Identify which cell holds the provided text, then report its (x, y) central coordinate. 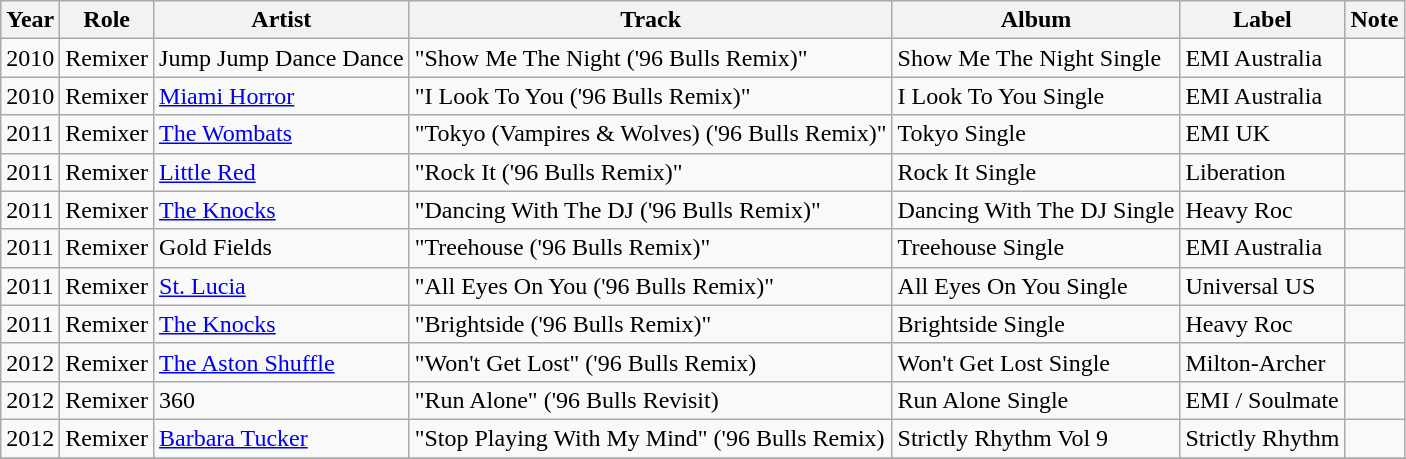
360 (282, 400)
Little Red (282, 172)
EMI UK (1262, 134)
St. Lucia (282, 286)
"Treehouse ('96 Bulls Remix)" (650, 248)
Track (650, 20)
The Wombats (282, 134)
Album (1036, 20)
"I Look To You ('96 Bulls Remix)" (650, 96)
Label (1262, 20)
Milton-Archer (1262, 362)
Strictly Rhythm (1262, 438)
Role (107, 20)
Treehouse Single (1036, 248)
Universal US (1262, 286)
Miami Horror (282, 96)
EMI / Soulmate (1262, 400)
All Eyes On You Single (1036, 286)
"Brightside ('96 Bulls Remix)" (650, 324)
"Run Alone" ('96 Bulls Revisit) (650, 400)
Rock It Single (1036, 172)
Won't Get Lost Single (1036, 362)
I Look To You Single (1036, 96)
Tokyo Single (1036, 134)
Liberation (1262, 172)
"Won't Get Lost" ('96 Bulls Remix) (650, 362)
Run Alone Single (1036, 400)
Year (30, 20)
"Show Me The Night ('96 Bulls Remix)" (650, 58)
Note (1374, 20)
"Stop Playing With My Mind" ('96 Bulls Remix) (650, 438)
Strictly Rhythm Vol 9 (1036, 438)
"All Eyes On You ('96 Bulls Remix)" (650, 286)
Gold Fields (282, 248)
Brightside Single (1036, 324)
Barbara Tucker (282, 438)
"Rock It ('96 Bulls Remix)" (650, 172)
Artist (282, 20)
"Tokyo (Vampires & Wolves) ('96 Bulls Remix)" (650, 134)
Dancing With The DJ Single (1036, 210)
"Dancing With The DJ ('96 Bulls Remix)" (650, 210)
Show Me The Night Single (1036, 58)
The Aston Shuffle (282, 362)
Jump Jump Dance Dance (282, 58)
